Return the (x, y) coordinate for the center point of the cell that contains the specified text.  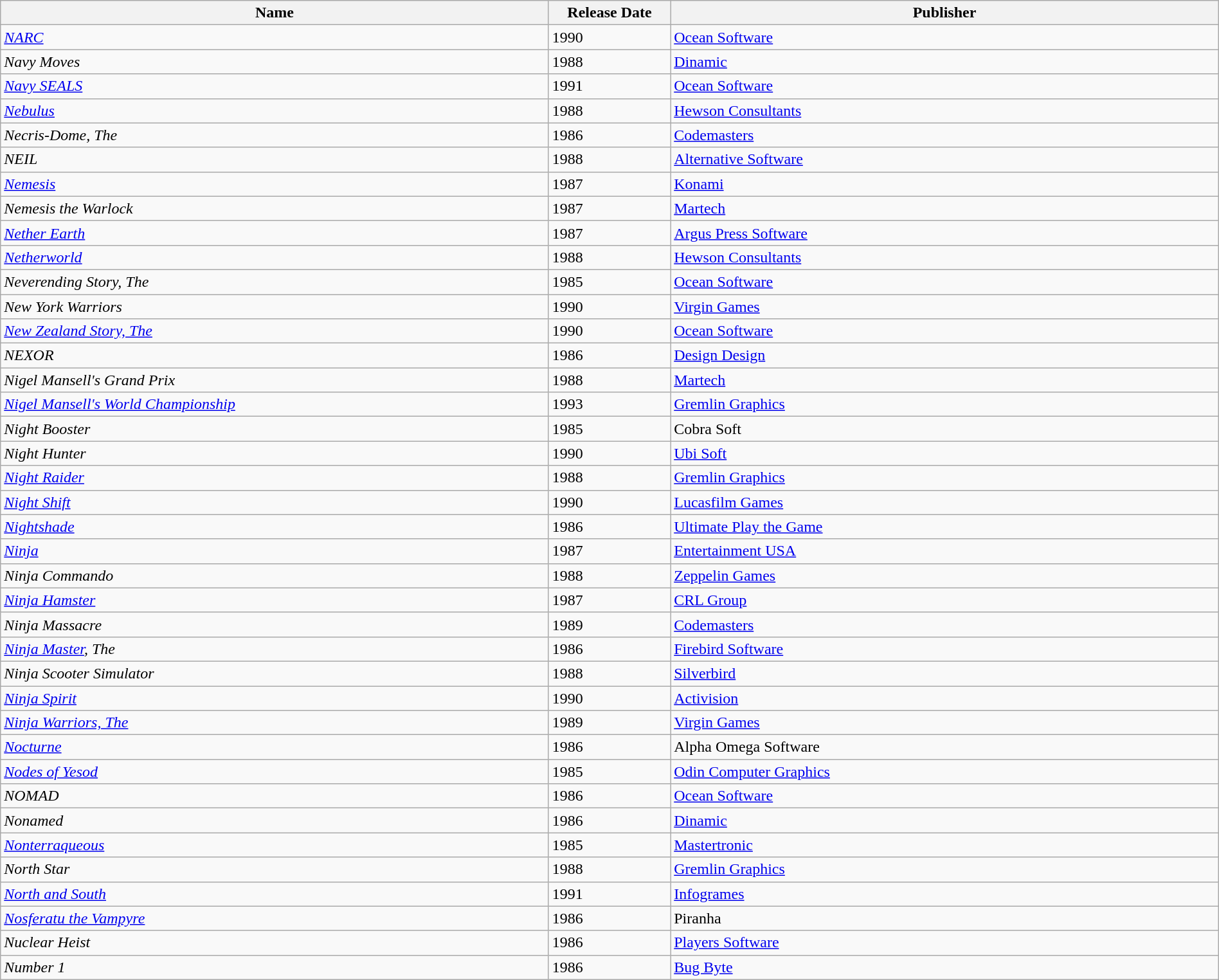
Konami (945, 184)
Alpha Omega Software (945, 747)
Ultimate Play the Game (945, 527)
Number 1 (275, 967)
Odin Computer Graphics (945, 772)
Zeppelin Games (945, 576)
Name (275, 13)
CRL Group (945, 600)
Nether Earth (275, 233)
New York Warriors (275, 307)
Ninja Master, The (275, 649)
Nebulus (275, 111)
Alternative Software (945, 159)
Nosferatu the Vampyre (275, 918)
Neverending Story, The (275, 282)
Nigel Mansell's Grand Prix (275, 380)
Nonterraqueous (275, 845)
Players Software (945, 943)
NOMAD (275, 796)
Night Shift (275, 502)
NEXOR (275, 356)
Release Date (609, 13)
Activision (945, 698)
Publisher (945, 13)
Netherworld (275, 257)
Navy SEALS (275, 86)
Design Design (945, 356)
Ninja Hamster (275, 600)
Ninja Spirit (275, 698)
Nodes of Yesod (275, 772)
Navy Moves (275, 62)
Nocturne (275, 747)
Night Hunter (275, 453)
Ninja Scooter Simulator (275, 673)
Nonamed (275, 821)
Ninja (275, 551)
Nigel Mansell's World Championship (275, 404)
Infogrames (945, 894)
Lucasfilm Games (945, 502)
Piranha (945, 918)
Necris-Dome, The (275, 135)
NEIL (275, 159)
1993 (609, 404)
Night Raider (275, 478)
Argus Press Software (945, 233)
Nemesis (275, 184)
Firebird Software (945, 649)
North Star (275, 869)
Entertainment USA (945, 551)
Ubi Soft (945, 453)
Silverbird (945, 673)
Nemesis the Warlock (275, 208)
Ninja Massacre (275, 624)
North and South (275, 894)
Ninja Commando (275, 576)
NARC (275, 37)
Ninja Warriors, The (275, 723)
Mastertronic (945, 845)
Nightshade (275, 527)
Nuclear Heist (275, 943)
Night Booster (275, 429)
Bug Byte (945, 967)
New Zealand Story, The (275, 331)
Cobra Soft (945, 429)
